Find where the given text appears and provide that cell's center as [x, y] coordinate. 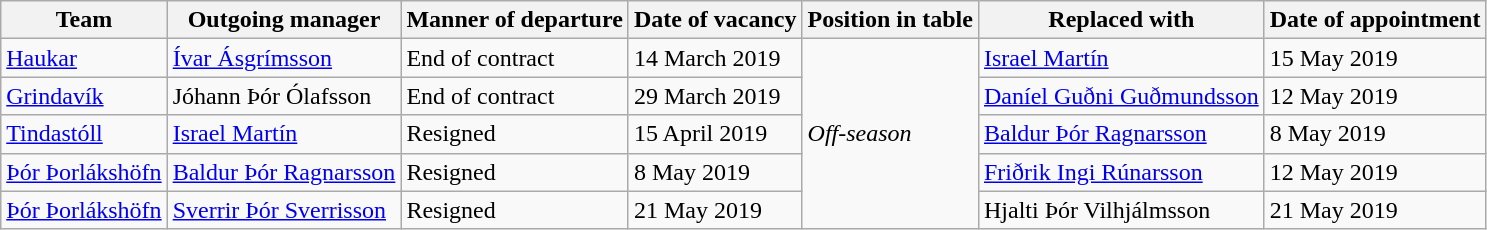
Outgoing manager [284, 20]
15 April 2019 [715, 134]
Hjalti Þór Vilhjálmsson [1121, 210]
Team [84, 20]
Off-season [890, 134]
Jóhann Þór Ólafsson [284, 96]
Haukar [84, 58]
29 March 2019 [715, 96]
Manner of departure [514, 20]
Grindavík [84, 96]
Ívar Ásgrímsson [284, 58]
Date of appointment [1375, 20]
Date of vacancy [715, 20]
Position in table [890, 20]
Tindastóll [84, 134]
Sverrir Þór Sverrisson [284, 210]
Daníel Guðni Guðmundsson [1121, 96]
14 March 2019 [715, 58]
15 May 2019 [1375, 58]
Replaced with [1121, 20]
Friðrik Ingi Rúnarsson [1121, 172]
